For the text-containing cell, return its midpoint in (X, Y) coordinate format. 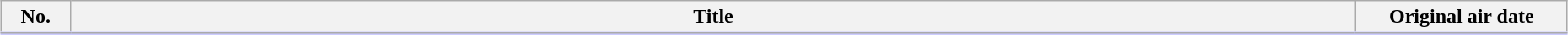
Original air date (1462, 17)
No. (35, 17)
Title (713, 17)
